Extract the (x, y) coordinate from the center of the cell holding the provided text.  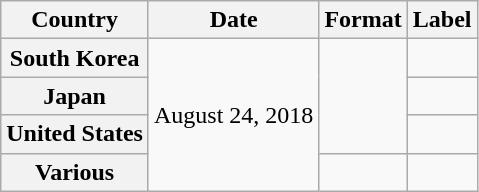
Japan (75, 96)
Date (233, 20)
United States (75, 134)
Various (75, 172)
August 24, 2018 (233, 115)
Format (363, 20)
Label (442, 20)
Country (75, 20)
South Korea (75, 58)
